Return [x, y] of the center of cell containing provided text 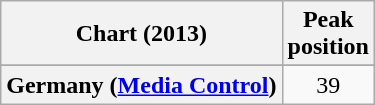
Germany (Media Control) [142, 85]
39 [328, 85]
Peakposition [328, 34]
Chart (2013) [142, 34]
